Identify which cell holds the provided text, then report its [x, y] central coordinate. 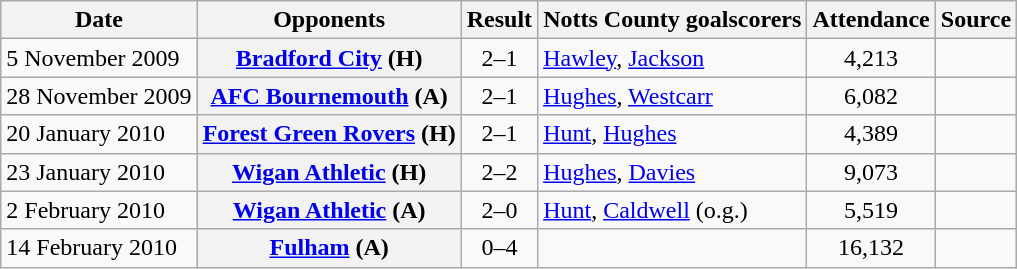
Source [976, 20]
Notts County goalscorers [672, 20]
6,082 [871, 96]
5,519 [871, 210]
Hunt, Caldwell (o.g.) [672, 210]
AFC Bournemouth (A) [329, 96]
20 January 2010 [99, 134]
Hawley, Jackson [672, 58]
0–4 [499, 248]
Wigan Athletic (A) [329, 210]
Attendance [871, 20]
Bradford City (H) [329, 58]
Result [499, 20]
Wigan Athletic (H) [329, 172]
Hughes, Davies [672, 172]
Opponents [329, 20]
Forest Green Rovers (H) [329, 134]
9,073 [871, 172]
2–2 [499, 172]
14 February 2010 [99, 248]
16,132 [871, 248]
5 November 2009 [99, 58]
2–0 [499, 210]
Hughes, Westcarr [672, 96]
2 February 2010 [99, 210]
Date [99, 20]
28 November 2009 [99, 96]
Hunt, Hughes [672, 134]
4,213 [871, 58]
4,389 [871, 134]
Fulham (A) [329, 248]
23 January 2010 [99, 172]
